Find where the given text appears and provide that cell's center as [X, Y] coordinate. 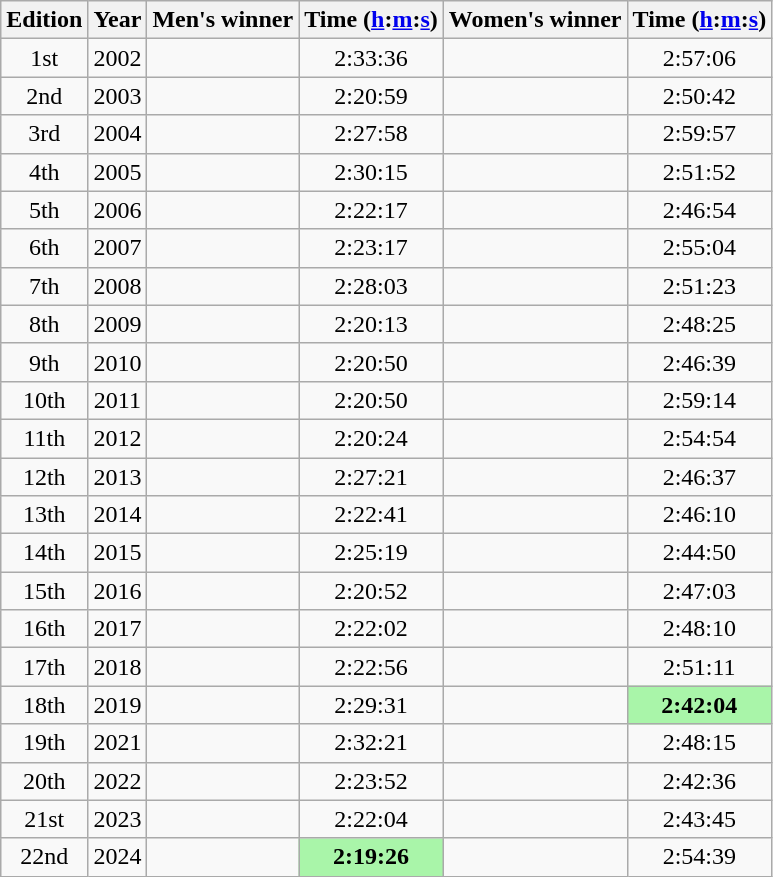
2:44:50 [700, 553]
14th [44, 553]
10th [44, 400]
5th [44, 210]
2:19:26 [372, 857]
2:22:56 [372, 667]
Men's winner [223, 20]
2:59:57 [700, 134]
2006 [118, 210]
2021 [118, 743]
2010 [118, 362]
2003 [118, 96]
2:55:04 [700, 248]
2:48:10 [700, 629]
18th [44, 705]
3rd [44, 134]
2:25:19 [372, 553]
2009 [118, 324]
2012 [118, 438]
2nd [44, 96]
2:59:14 [700, 400]
2:51:52 [700, 172]
2:51:11 [700, 667]
2:33:36 [372, 58]
2:42:36 [700, 781]
2013 [118, 477]
2:30:15 [372, 172]
2:23:17 [372, 248]
2007 [118, 248]
2011 [118, 400]
2023 [118, 819]
2:22:41 [372, 515]
2:23:52 [372, 781]
2:57:06 [700, 58]
2:47:03 [700, 591]
2:46:10 [700, 515]
2008 [118, 286]
21st [44, 819]
2:22:17 [372, 210]
15th [44, 591]
2:54:39 [700, 857]
2015 [118, 553]
Year [118, 20]
2:28:03 [372, 286]
2016 [118, 591]
2:27:58 [372, 134]
22nd [44, 857]
2005 [118, 172]
19th [44, 743]
4th [44, 172]
17th [44, 667]
2014 [118, 515]
20th [44, 781]
2:46:54 [700, 210]
2002 [118, 58]
2:48:25 [700, 324]
2:22:04 [372, 819]
7th [44, 286]
2018 [118, 667]
2:20:52 [372, 591]
8th [44, 324]
16th [44, 629]
2017 [118, 629]
2:54:54 [700, 438]
2:46:37 [700, 477]
2:27:21 [372, 477]
2:43:45 [700, 819]
2:20:13 [372, 324]
11th [44, 438]
2:22:02 [372, 629]
2024 [118, 857]
2004 [118, 134]
2:32:21 [372, 743]
2:42:04 [700, 705]
2:46:39 [700, 362]
Women's winner [535, 20]
6th [44, 248]
2019 [118, 705]
2:29:31 [372, 705]
2022 [118, 781]
2:48:15 [700, 743]
2:51:23 [700, 286]
2:50:42 [700, 96]
9th [44, 362]
Edition [44, 20]
13th [44, 515]
1st [44, 58]
12th [44, 477]
2:20:59 [372, 96]
2:20:24 [372, 438]
